From the cell containing the given text, extract its center point as (x, y) coordinate. 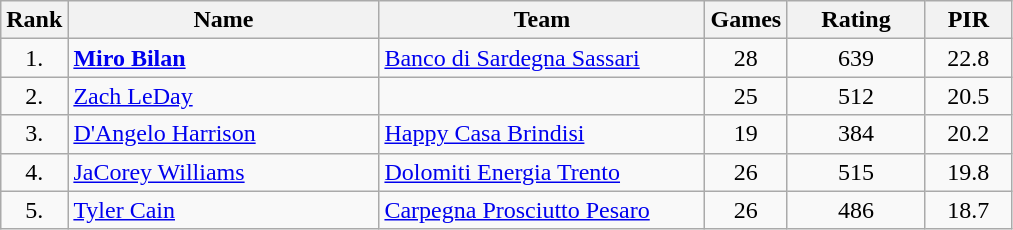
19 (746, 134)
PIR (968, 20)
Rating (856, 20)
384 (856, 134)
Miro Bilan (224, 58)
D'Angelo Harrison (224, 134)
Happy Casa Brindisi (542, 134)
515 (856, 172)
18.7 (968, 210)
2. (34, 96)
Team (542, 20)
Carpegna Prosciutto Pesaro (542, 210)
Rank (34, 20)
Zach LeDay (224, 96)
Games (746, 20)
512 (856, 96)
JaCorey Williams (224, 172)
Tyler Cain (224, 210)
3. (34, 134)
20.5 (968, 96)
Dolomiti Energia Trento (542, 172)
22.8 (968, 58)
486 (856, 210)
25 (746, 96)
20.2 (968, 134)
Name (224, 20)
28 (746, 58)
19.8 (968, 172)
639 (856, 58)
5. (34, 210)
4. (34, 172)
1. (34, 58)
Banco di Sardegna Sassari (542, 58)
